Determine the [x, y] coordinate at the center of the cell enclosing the given text.  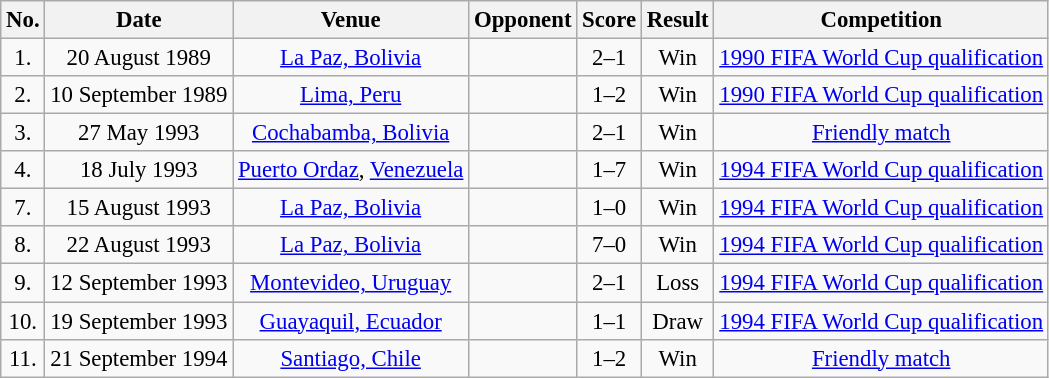
9. [23, 283]
22 August 1993 [139, 245]
Opponent [523, 20]
20 August 1989 [139, 58]
7. [23, 208]
1–1 [610, 321]
4. [23, 170]
Santiago, Chile [351, 358]
Date [139, 20]
2. [23, 95]
7–0 [610, 245]
1–7 [610, 170]
1. [23, 58]
Cochabamba, Bolivia [351, 133]
3. [23, 133]
12 September 1993 [139, 283]
10. [23, 321]
Venue [351, 20]
Montevideo, Uruguay [351, 283]
10 September 1989 [139, 95]
Loss [678, 283]
Result [678, 20]
19 September 1993 [139, 321]
18 July 1993 [139, 170]
Puerto Ordaz, Venezuela [351, 170]
11. [23, 358]
Competition [881, 20]
Score [610, 20]
1–0 [610, 208]
Lima, Peru [351, 95]
No. [23, 20]
15 August 1993 [139, 208]
21 September 1994 [139, 358]
Draw [678, 321]
8. [23, 245]
27 May 1993 [139, 133]
Guayaquil, Ecuador [351, 321]
